Provide the [X, Y] coordinate of the cell's center where the given text is located.  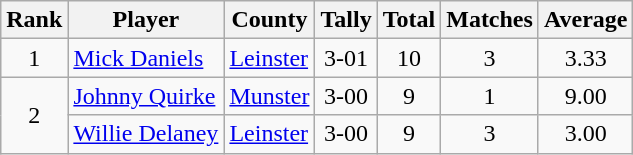
3.33 [586, 58]
Tally [346, 20]
9.00 [586, 96]
County [270, 20]
Willie Delaney [146, 134]
Johnny Quirke [146, 96]
3.00 [586, 134]
Mick Daniels [146, 58]
Rank [34, 20]
Matches [490, 20]
2 [34, 115]
Average [586, 20]
Player [146, 20]
10 [409, 58]
3-01 [346, 58]
Munster [270, 96]
Total [409, 20]
